Scan for the cell matching the given text and deliver its [X, Y] coordinate at center. 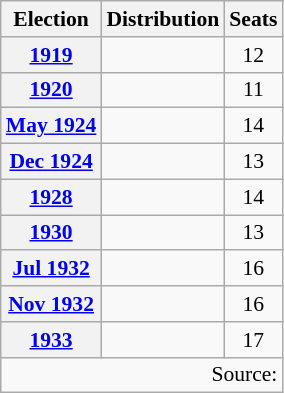
11 [253, 90]
1919 [52, 55]
Source: [142, 375]
1920 [52, 90]
Seats [253, 19]
Nov 1932 [52, 304]
Distribution [162, 19]
Jul 1932 [52, 269]
Election [52, 19]
May 1924 [52, 126]
17 [253, 340]
12 [253, 55]
1933 [52, 340]
1928 [52, 197]
Dec 1924 [52, 162]
1930 [52, 233]
